Scan for the cell matching the given text and deliver its [X, Y] coordinate at center. 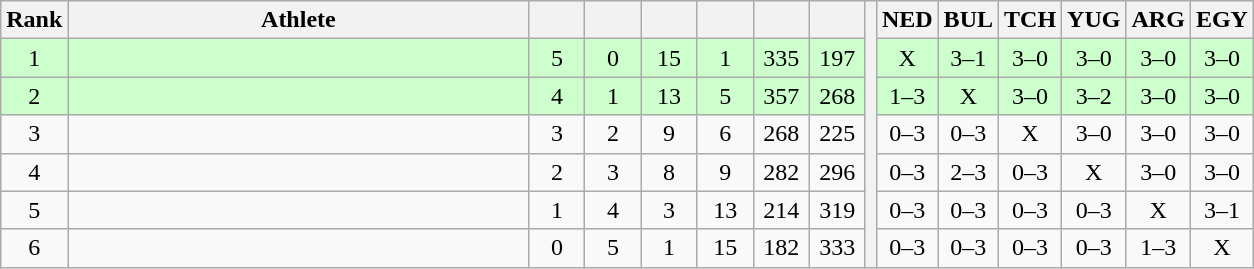
NED [907, 20]
Rank [34, 20]
BUL [968, 20]
319 [837, 210]
8 [669, 172]
YUG [1094, 20]
357 [781, 96]
225 [837, 134]
197 [837, 58]
EGY [1222, 20]
3–2 [1094, 96]
182 [781, 248]
335 [781, 58]
TCH [1030, 20]
Athlete [298, 20]
333 [837, 248]
282 [781, 172]
214 [781, 210]
ARG [1158, 20]
2–3 [968, 172]
296 [837, 172]
